Search for the cell housing the specified text and yield its [x, y] center coordinate. 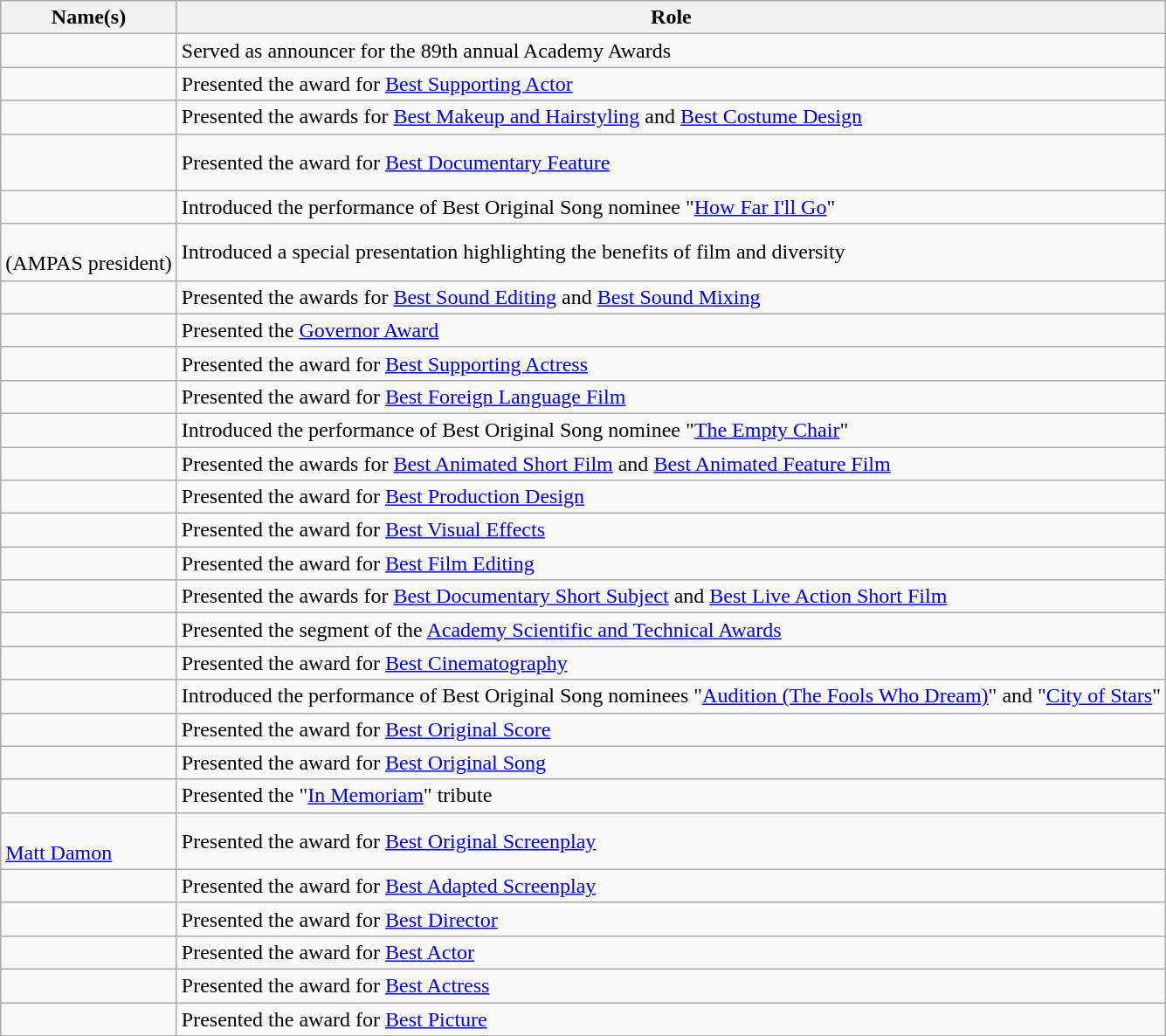
Presented the awards for Best Makeup and Hairstyling and Best Costume Design [671, 117]
Role [671, 17]
Presented the award for Best Adapted Screenplay [671, 886]
Presented the award for Best Actor [671, 952]
Presented the award for Best Film Editing [671, 563]
Presented the award for Best Original Screenplay [671, 840]
Presented the award for Best Documentary Feature [671, 162]
Presented the award for Best Actress [671, 985]
Served as announcer for the 89th annual Academy Awards [671, 51]
Presented the award for Best Foreign Language Film [671, 397]
Presented the "In Memoriam" tribute [671, 796]
Presented the segment of the Academy Scientific and Technical Awards [671, 630]
Presented the award for Best Director [671, 919]
Presented the awards for Best Sound Editing and Best Sound Mixing [671, 297]
Presented the award for Best Visual Effects [671, 530]
Name(s) [89, 17]
Presented the award for Best Original Score [671, 729]
Presented the Governor Award [671, 330]
(AMPAS president) [89, 252]
Introduced the performance of Best Original Song nominees "Audition (The Fools Who Dream)" and "City of Stars" [671, 696]
Presented the award for Best Supporting Actress [671, 363]
Introduced a special presentation highlighting the benefits of film and diversity [671, 252]
Presented the award for Best Production Design [671, 497]
Presented the award for Best Picture [671, 1019]
Presented the award for Best Cinematography [671, 663]
Matt Damon [89, 840]
Presented the award for Best Original Song [671, 763]
Presented the award for Best Supporting Actor [671, 84]
Presented the awards for Best Animated Short Film and Best Animated Feature Film [671, 464]
Introduced the performance of Best Original Song nominee "How Far I'll Go" [671, 207]
Presented the awards for Best Documentary Short Subject and Best Live Action Short Film [671, 597]
Introduced the performance of Best Original Song nominee "The Empty Chair" [671, 430]
